Capture the cell that displays the provided text and extract its (X, Y) central coordinate. 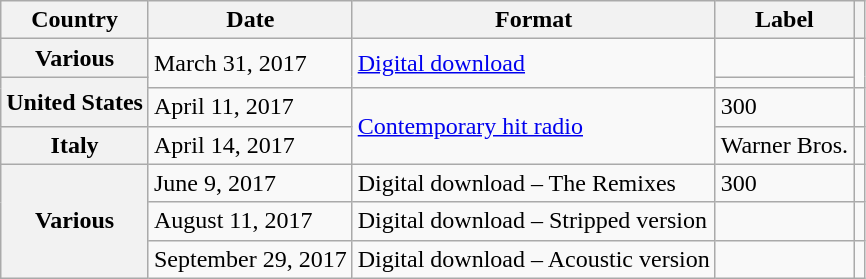
Italy (75, 145)
Digital download – The Remixes (534, 183)
Digital download – Acoustic version (534, 259)
June 9, 2017 (250, 183)
Date (250, 20)
Format (534, 20)
Contemporary hit radio (534, 126)
Country (75, 20)
April 14, 2017 (250, 145)
September 29, 2017 (250, 259)
March 31, 2017 (250, 64)
April 11, 2017 (250, 107)
August 11, 2017 (250, 221)
Digital download (534, 64)
Digital download – Stripped version (534, 221)
United States (75, 102)
Warner Bros. (784, 145)
Label (784, 20)
